Find where the given text appears and provide that cell's center as [x, y] coordinate. 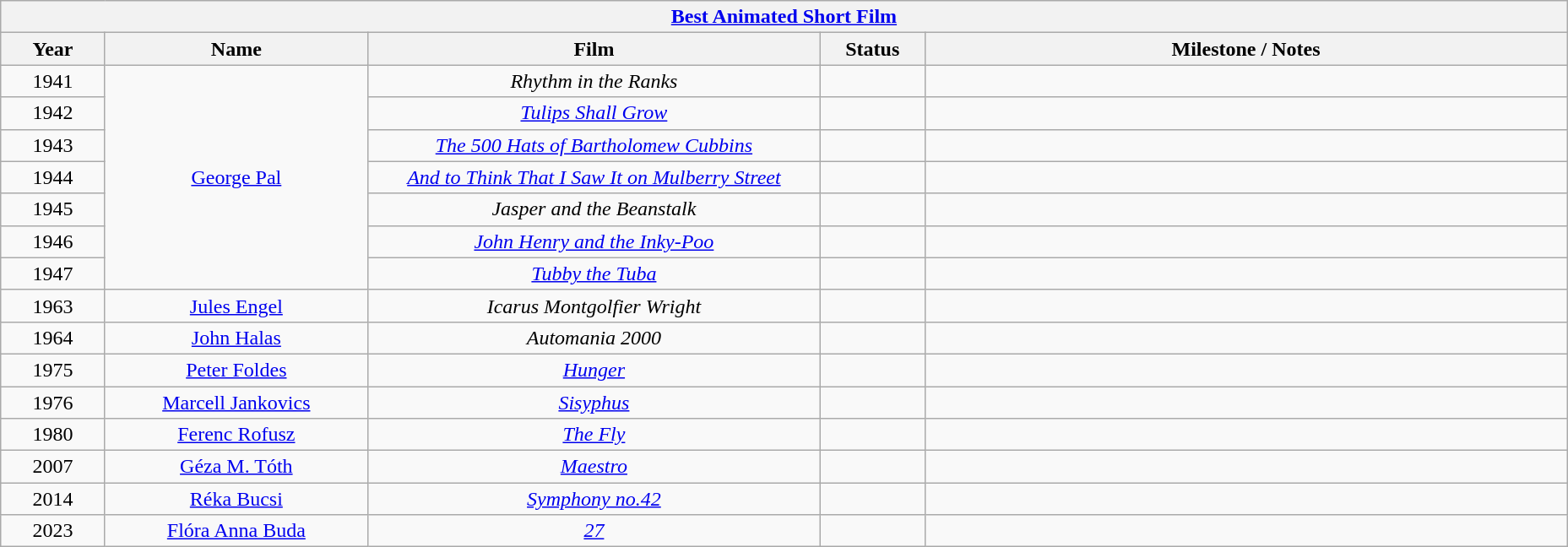
1947 [53, 273]
Hunger [594, 370]
2023 [53, 531]
1941 [53, 81]
Icarus Montgolfier Wright [594, 306]
Symphony no.42 [594, 499]
1964 [53, 338]
And to Think That I Saw It on Mulberry Street [594, 177]
Film [594, 49]
Jules Engel [236, 306]
Tulips Shall Grow [594, 113]
Name [236, 49]
2007 [53, 467]
1942 [53, 113]
Status [872, 49]
1963 [53, 306]
1946 [53, 241]
1944 [53, 177]
Marcell Jankovics [236, 403]
1976 [53, 403]
1945 [53, 209]
Peter Foldes [236, 370]
1943 [53, 145]
Jasper and the Beanstalk [594, 209]
Milestone / Notes [1246, 49]
Sisyphus [594, 403]
Automania 2000 [594, 338]
Géza M. Tóth [236, 467]
Réka Bucsi [236, 499]
1980 [53, 435]
1975 [53, 370]
Maestro [594, 467]
Flóra Anna Buda [236, 531]
The 500 Hats of Bartholomew Cubbins [594, 145]
Best Animated Short Film [784, 17]
John Halas [236, 338]
Tubby the Tuba [594, 273]
George Pal [236, 177]
John Henry and the Inky-Poo [594, 241]
Year [53, 49]
27 [594, 531]
2014 [53, 499]
The Fly [594, 435]
Ferenc Rofusz [236, 435]
Rhythm in the Ranks [594, 81]
